Identify which cell holds the provided text, then report its (X, Y) central coordinate. 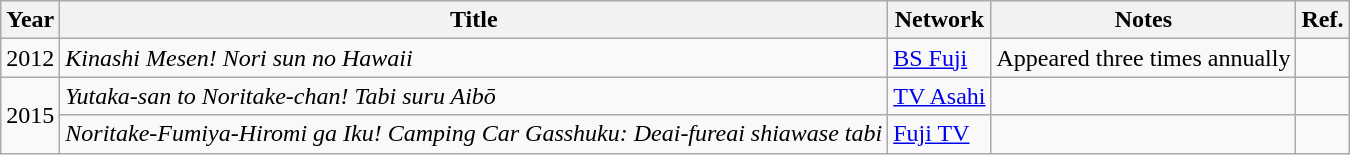
2015 (30, 115)
Appeared three times annually (1144, 58)
Title (474, 20)
Kinashi Mesen! Nori sun no Hawaii (474, 58)
Ref. (1322, 20)
TV Asahi (940, 96)
Yutaka-san to Noritake-chan! Tabi suru Aibō (474, 96)
2012 (30, 58)
Year (30, 20)
Network (940, 20)
Notes (1144, 20)
BS Fuji (940, 58)
Fuji TV (940, 134)
Noritake-Fumiya-Hiromi ga Iku! Camping Car Gasshuku: Deai-fureai shiawase tabi (474, 134)
